Provide the (X, Y) coordinate of the cell's center where the given text is located.  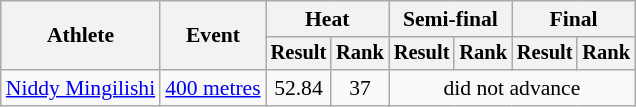
Athlete (80, 36)
did not advance (512, 88)
Semi-final (450, 19)
400 metres (212, 88)
Niddy Mingilishi (80, 88)
Event (212, 36)
37 (360, 88)
Heat (328, 19)
Final (574, 19)
52.84 (299, 88)
